Find where the given text appears and provide that cell's center as [x, y] coordinate. 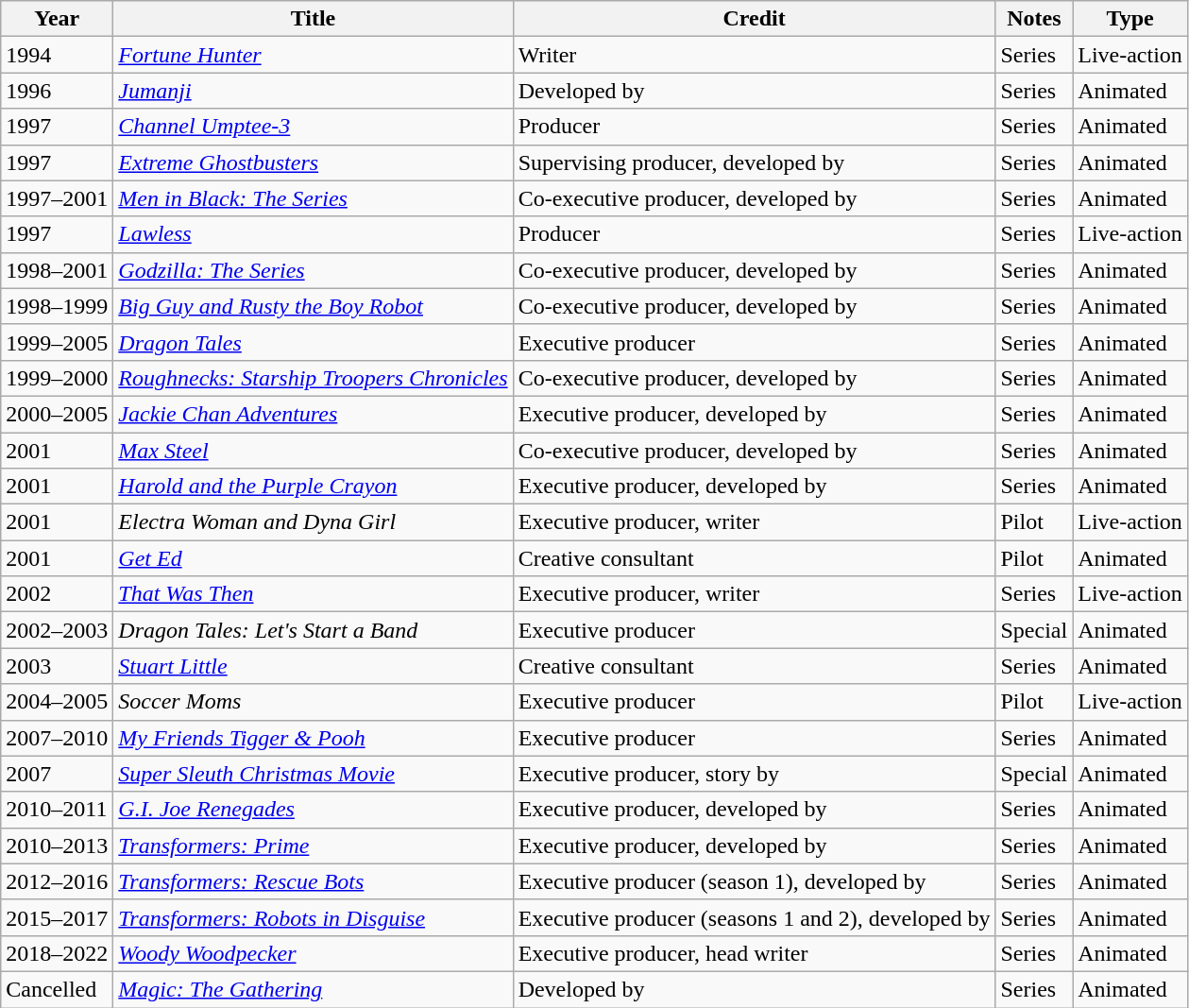
Jumanji [314, 91]
Transformers: Rescue Bots [314, 881]
1998–1999 [57, 306]
Executive producer (season 1), developed by [754, 881]
Stuart Little [314, 666]
Roughnecks: Starship Troopers Chronicles [314, 378]
Men in Black: The Series [314, 198]
2010–2013 [57, 846]
Title [314, 19]
Soccer Moms [314, 702]
Credit [754, 19]
Year [57, 19]
1999–2005 [57, 342]
G.I. Joe Renegades [314, 810]
Transformers: Prime [314, 846]
Supervising producer, developed by [754, 162]
Dragon Tales: Let's Start a Band [314, 630]
Cancelled [57, 989]
Fortune Hunter [314, 55]
1998–2001 [57, 270]
Dragon Tales [314, 342]
Magic: The Gathering [314, 989]
Woody Woodpecker [314, 953]
That Was Then [314, 594]
Get Ed [314, 558]
Executive producer, story by [754, 774]
2018–2022 [57, 953]
1999–2000 [57, 378]
Transformers: Robots in Disguise [314, 917]
Executive producer (seasons 1 and 2), developed by [754, 917]
Executive producer, head writer [754, 953]
2004–2005 [57, 702]
Electra Woman and Dyna Girl [314, 522]
2012–2016 [57, 881]
Jackie Chan Adventures [314, 414]
My Friends Tigger & Pooh [314, 738]
1994 [57, 55]
2010–2011 [57, 810]
Lawless [314, 234]
Channel Umptee-3 [314, 127]
1997–2001 [57, 198]
2015–2017 [57, 917]
2007–2010 [57, 738]
Godzilla: The Series [314, 270]
2002 [57, 594]
Big Guy and Rusty the Boy Robot [314, 306]
Type [1130, 19]
Harold and the Purple Crayon [314, 487]
2000–2005 [57, 414]
2007 [57, 774]
2002–2003 [57, 630]
Super Sleuth Christmas Movie [314, 774]
Max Steel [314, 451]
2003 [57, 666]
Notes [1034, 19]
Extreme Ghostbusters [314, 162]
Writer [754, 55]
1996 [57, 91]
